Identify which cell holds the provided text, then report its [X, Y] central coordinate. 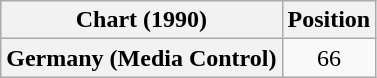
Position [329, 20]
66 [329, 58]
Germany (Media Control) [142, 58]
Chart (1990) [142, 20]
